Detect which cell encompasses the target text, then output its (X, Y) center coordinate. 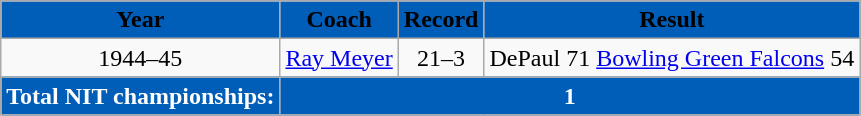
Year (140, 20)
1 (570, 96)
Total NIT championships: (140, 96)
DePaul 71 Bowling Green Falcons 54 (672, 58)
Result (672, 20)
Record (441, 20)
1944–45 (140, 58)
21–3 (441, 58)
Coach (339, 20)
Ray Meyer (339, 58)
